Return (X, Y) of the center of cell containing provided text 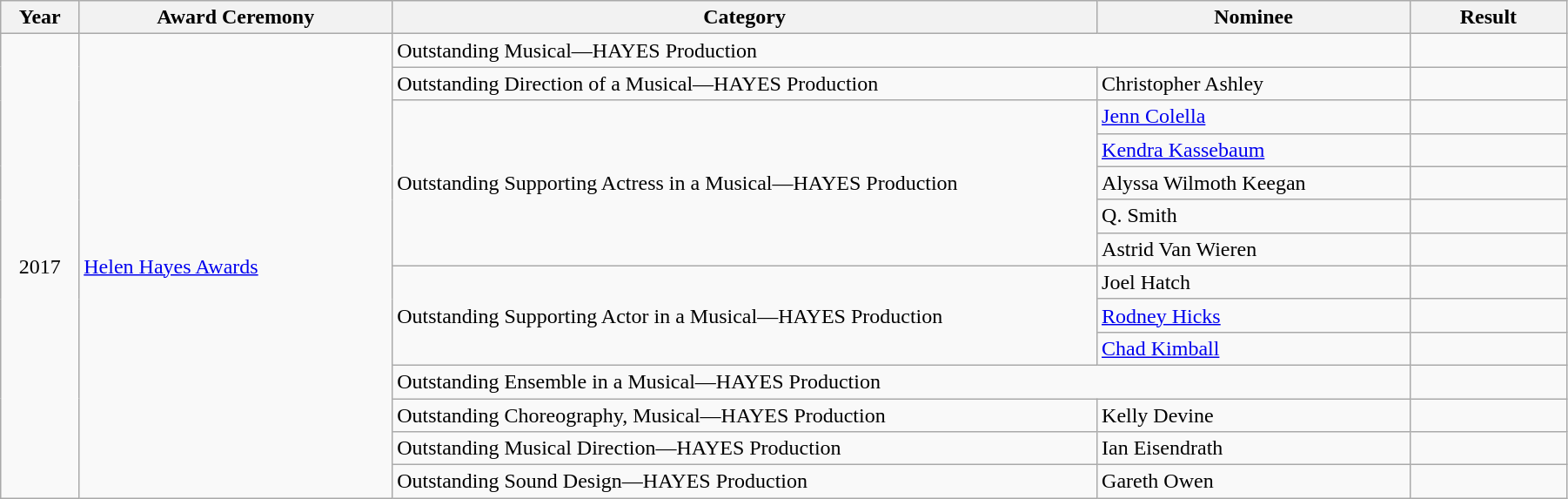
2017 (40, 266)
Award Ceremony (236, 17)
Outstanding Musical Direction—HAYES Production (745, 448)
Outstanding Musical—HAYES Production (901, 51)
Helen Hayes Awards (236, 266)
Year (40, 17)
Gareth Owen (1254, 482)
Christopher Ashley (1254, 84)
Outstanding Direction of a Musical—HAYES Production (745, 84)
Ian Eisendrath (1254, 448)
Joel Hatch (1254, 282)
Q. Smith (1254, 216)
Rodney Hicks (1254, 315)
Outstanding Ensemble in a Musical—HAYES Production (901, 381)
Jenn Colella (1254, 117)
Kelly Devine (1254, 415)
Outstanding Choreography, Musical—HAYES Production (745, 415)
Outstanding Supporting Actor in a Musical—HAYES Production (745, 315)
Alyssa Wilmoth Keegan (1254, 183)
Category (745, 17)
Outstanding Sound Design—HAYES Production (745, 482)
Outstanding Supporting Actress in a Musical—HAYES Production (745, 183)
Kendra Kassebaum (1254, 150)
Result (1488, 17)
Astrid Van Wieren (1254, 249)
Chad Kimball (1254, 348)
Nominee (1254, 17)
